Detect which cell encompasses the target text, then output its [X, Y] center coordinate. 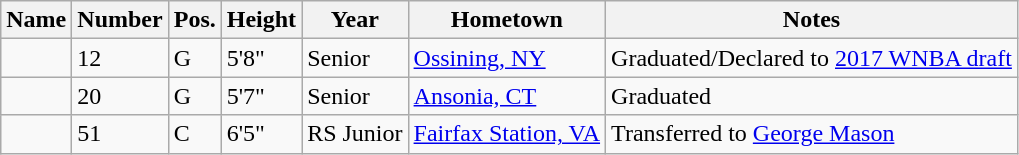
Number [120, 20]
Ansonia, CT [507, 96]
5'7" [261, 96]
5'8" [261, 58]
Fairfax Station, VA [507, 134]
RS Junior [355, 134]
Graduated [812, 96]
Ossining, NY [507, 58]
Pos. [194, 20]
Graduated/Declared to 2017 WNBA draft [812, 58]
12 [120, 58]
6'5" [261, 134]
20 [120, 96]
51 [120, 134]
Year [355, 20]
Transferred to George Mason [812, 134]
Height [261, 20]
Notes [812, 20]
Hometown [507, 20]
C [194, 134]
Name [36, 20]
